Return [X, Y] of the center of cell containing provided text 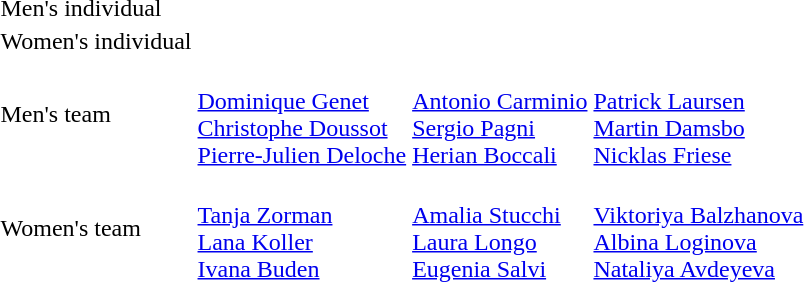
Antonio CarminioSergio PagniHerian Boccali [500, 114]
Dominique GenetChristophe DoussotPierre-Julien Deloche [302, 114]
